Extract the [x, y] coordinate from the center of the cell holding the provided text.  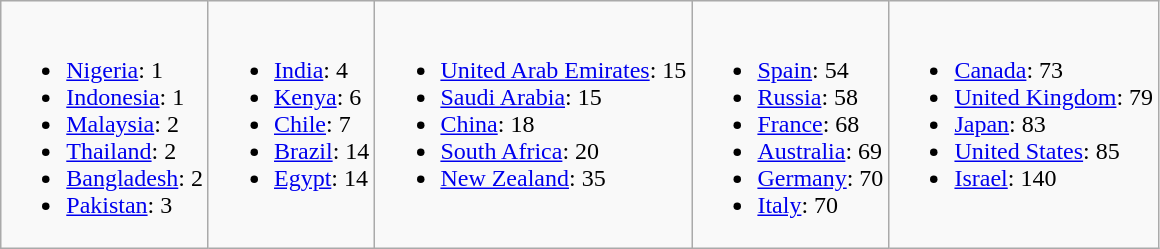
Nigeria: 1Indonesia: 1Malaysia: 2Thailand: 2Bangladesh: 2Pakistan: 3 [105, 125]
Spain: 54Russia: 58France: 68Australia: 69Germany: 70Italy: 70 [790, 125]
Canada: 73United Kingdom: 79Japan: 83United States: 85Israel: 140 [1024, 125]
India: 4Kenya: 6Chile: 7Brazil: 14Egypt: 14 [291, 125]
United Arab Emirates: 15Saudi Arabia: 15China: 18South Africa: 20New Zealand: 35 [534, 125]
